Scan for the cell matching the given text and deliver its (X, Y) coordinate at center. 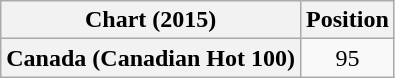
Position (348, 20)
95 (348, 58)
Chart (2015) (151, 20)
Canada (Canadian Hot 100) (151, 58)
